Find where the given text appears and provide that cell's center as [X, Y] coordinate. 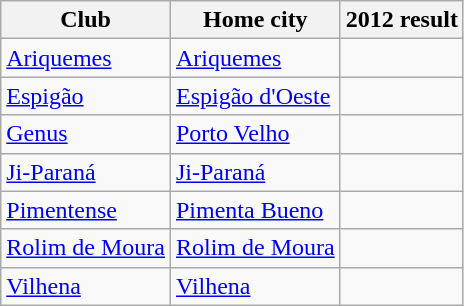
Pimenta Bueno [255, 210]
Espigão d'Oeste [255, 96]
Pimentense [86, 210]
Porto Velho [255, 134]
Genus [86, 134]
2012 result [402, 20]
Espigão [86, 96]
Club [86, 20]
Home city [255, 20]
